From the cell containing the given text, extract its center point as [X, Y] coordinate. 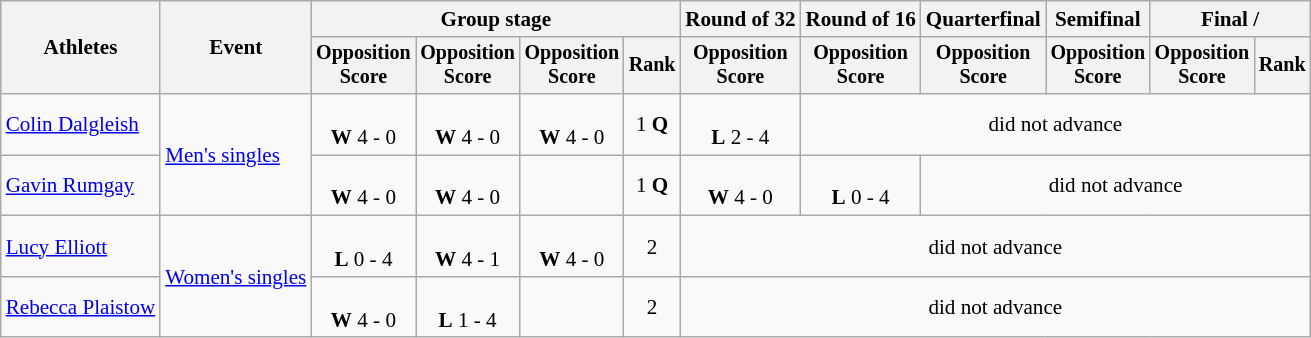
Round of 32 [740, 18]
Men's singles [236, 155]
W 4 - 1 [468, 246]
Round of 16 [860, 18]
Quarterfinal [984, 18]
Event [236, 48]
L 2 - 4 [740, 124]
Group stage [496, 18]
Athletes [80, 48]
Final / [1230, 18]
L 1 - 4 [468, 308]
Lucy Elliott [80, 246]
Gavin Rumgay [80, 186]
Semifinal [1098, 18]
Rebecca Plaistow [80, 308]
Women's singles [236, 277]
Colin Dalgleish [80, 124]
